Capture the cell that displays the provided text and extract its [x, y] central coordinate. 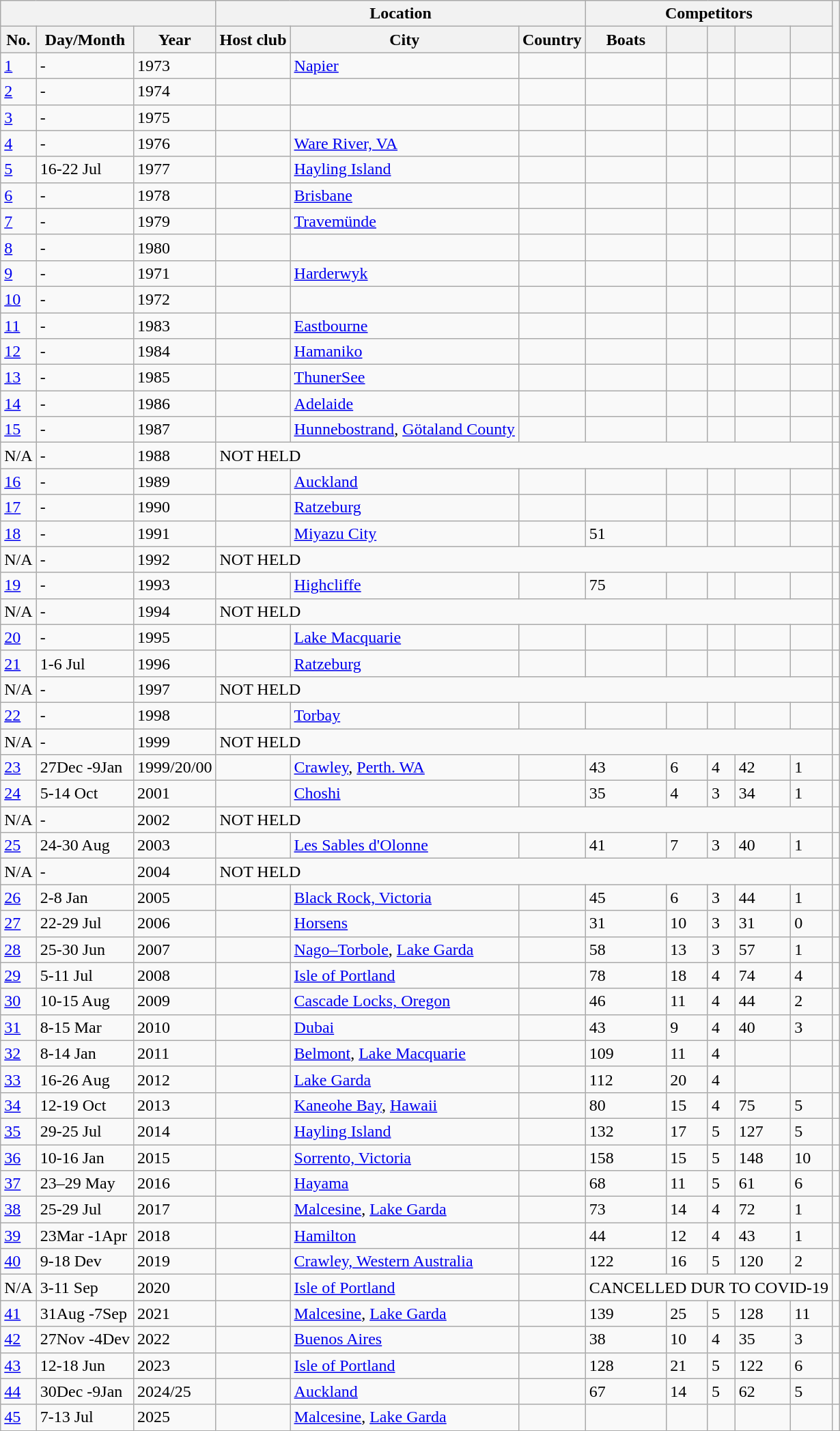
1984 [175, 352]
1983 [175, 326]
22-29 Jul [85, 923]
Nago–Torbole, Lake Garda [404, 949]
2023 [175, 1365]
2007 [175, 949]
24 [18, 794]
16-22 Jul [85, 169]
1996 [175, 663]
City [404, 40]
62 [763, 1391]
0 [811, 923]
Hayama [404, 1184]
16-26 Aug [85, 1079]
1994 [175, 611]
58 [626, 949]
Year [175, 40]
Miyazu City [404, 533]
1992 [175, 559]
1990 [175, 508]
1999 [175, 741]
1972 [175, 299]
2006 [175, 923]
Horsens [404, 923]
27Nov -4Dev [85, 1339]
51 [626, 533]
1986 [175, 404]
8-14 Jan [85, 1053]
23–29 May [85, 1184]
27 [18, 923]
Brisbane [404, 195]
61 [763, 1184]
12-18 Jun [85, 1365]
Country [552, 40]
1988 [175, 456]
2025 [175, 1417]
1999/20/00 [175, 768]
22 [18, 715]
Ware River, VA [404, 143]
2019 [175, 1262]
Belmont, Lake Macquarie [404, 1053]
1975 [175, 117]
1980 [175, 247]
24-30 Aug [85, 846]
29 [18, 975]
31Aug -7Sep [85, 1314]
74 [763, 975]
Hunnebostrand, Götaland County [404, 430]
25-29 Jul [85, 1210]
148 [763, 1158]
1998 [175, 715]
33 [18, 1079]
8-15 Mar [85, 1027]
30Dec -9Jan [85, 1391]
25-30 Jun [85, 949]
No. [18, 40]
2004 [175, 872]
1973 [175, 66]
Les Sables d'Olonne [404, 846]
28 [18, 949]
Napier [404, 66]
Lake Garda [404, 1079]
37 [18, 1184]
2011 [175, 1053]
2010 [175, 1027]
Choshi [404, 794]
Location [400, 14]
2008 [175, 975]
120 [763, 1262]
2013 [175, 1105]
2009 [175, 1001]
2001 [175, 794]
1977 [175, 169]
139 [626, 1314]
2-8 Jan [85, 898]
19 [18, 585]
Hamaniko [404, 352]
3-11 Sep [85, 1288]
2005 [175, 898]
CANCELLED DUR TO COVID-19 [709, 1288]
Crawley, Perth. WA [404, 768]
7-13 Jul [85, 1417]
1993 [175, 585]
1979 [175, 221]
23 [18, 768]
8 [18, 247]
78 [626, 975]
Travemünde [404, 221]
32 [18, 1053]
Kaneohe Bay, Hawaii [404, 1105]
Hamilton [404, 1236]
73 [626, 1210]
Competitors [709, 14]
5-14 Oct [85, 794]
Highcliffe [404, 585]
80 [626, 1105]
36 [18, 1158]
Boats [626, 40]
2017 [175, 1210]
1997 [175, 689]
1976 [175, 143]
Day/Month [85, 40]
2002 [175, 820]
112 [626, 1079]
109 [626, 1053]
132 [626, 1131]
1974 [175, 92]
Host club [253, 40]
2021 [175, 1314]
2022 [175, 1339]
1991 [175, 533]
2018 [175, 1236]
23Mar -1Apr [85, 1236]
Eastbourne [404, 326]
Cascade Locks, Oregon [404, 1001]
2024/25 [175, 1391]
2014 [175, 1131]
5-11 Jul [85, 975]
2020 [175, 1288]
30 [18, 1001]
2012 [175, 1079]
10-16 Jan [85, 1158]
2003 [175, 846]
2015 [175, 1158]
1985 [175, 378]
1989 [175, 482]
Black Rock, Victoria [404, 898]
Torbay [404, 715]
9-18 Dev [85, 1262]
29-25 Jul [85, 1131]
Buenos Aires [404, 1339]
12-19 Oct [85, 1105]
10-15 Aug [85, 1001]
Dubai [404, 1027]
Sorrento, Victoria [404, 1158]
72 [763, 1210]
39 [18, 1236]
46 [626, 1001]
1995 [175, 637]
27Dec -9Jan [85, 768]
57 [763, 949]
1-6 Jul [85, 663]
ThunerSee [404, 378]
1971 [175, 273]
Crawley, Western Australia [404, 1262]
68 [626, 1184]
127 [763, 1131]
67 [626, 1391]
158 [626, 1158]
1978 [175, 195]
Harderwyk [404, 273]
2016 [175, 1184]
26 [18, 898]
Lake Macquarie [404, 637]
1987 [175, 430]
Adelaide [404, 404]
